Search for the cell housing the specified text and yield its [x, y] center coordinate. 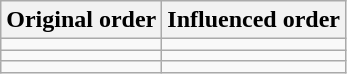
Influenced order [254, 20]
Original order [82, 20]
